Detect which cell encompasses the target text, then output its [X, Y] center coordinate. 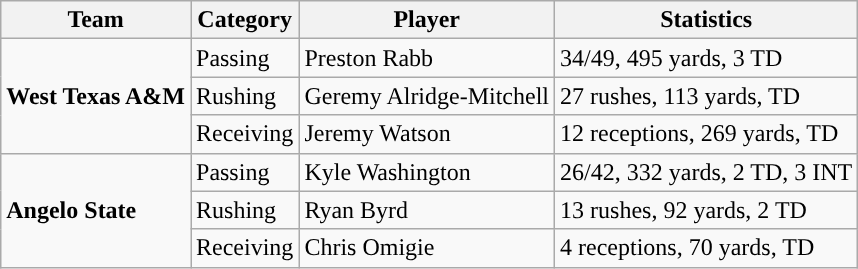
12 receptions, 269 yards, TD [706, 134]
Chris Omigie [427, 248]
Team [96, 20]
4 receptions, 70 yards, TD [706, 248]
Geremy Alridge-Mitchell [427, 96]
26/42, 332 yards, 2 TD, 3 INT [706, 172]
Ryan Byrd [427, 210]
34/49, 495 yards, 3 TD [706, 58]
Statistics [706, 20]
Kyle Washington [427, 172]
27 rushes, 113 yards, TD [706, 96]
Angelo State [96, 210]
West Texas A&M [96, 96]
Preston Rabb [427, 58]
13 rushes, 92 yards, 2 TD [706, 210]
Player [427, 20]
Jeremy Watson [427, 134]
Category [244, 20]
